From the cell containing the given text, extract its center point as (X, Y) coordinate. 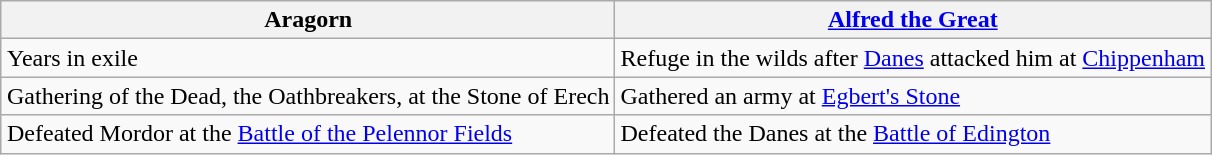
Gathered an army at Egbert's Stone (913, 96)
Defeated Mordor at the Battle of the Pelennor Fields (308, 134)
Aragorn (308, 20)
Refuge in the wilds after Danes attacked him at Chippenham (913, 58)
Years in exile (308, 58)
Defeated the Danes at the Battle of Edington (913, 134)
Alfred the Great (913, 20)
Gathering of the Dead, the Oathbreakers, at the Stone of Erech (308, 96)
